Determine the [x, y] coordinate at the center of the cell enclosing the given text.  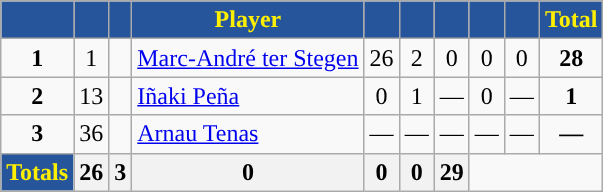
Iñaki Peña [248, 96]
13 [92, 96]
Marc-André ter Stegen [248, 58]
Totals [38, 172]
Player [248, 20]
36 [92, 134]
29 [452, 172]
28 [571, 58]
Arnau Tenas [248, 134]
Total [571, 20]
